Locate the cell with the specified text and output its [x, y] center coordinate. 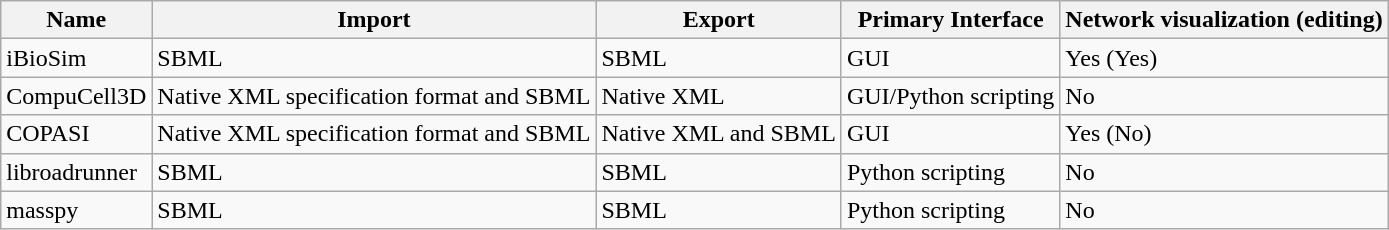
Name [76, 20]
Native XML [718, 96]
libroadrunner [76, 172]
Native XML and SBML [718, 134]
Primary Interface [950, 20]
iBioSim [76, 58]
Export [718, 20]
masspy [76, 210]
Yes (No) [1224, 134]
Yes (Yes) [1224, 58]
Import [374, 20]
GUI/Python scripting [950, 96]
CompuCell3D [76, 96]
COPASI [76, 134]
Network visualization (editing) [1224, 20]
